Find where the given text appears and provide that cell's center as (X, Y) coordinate. 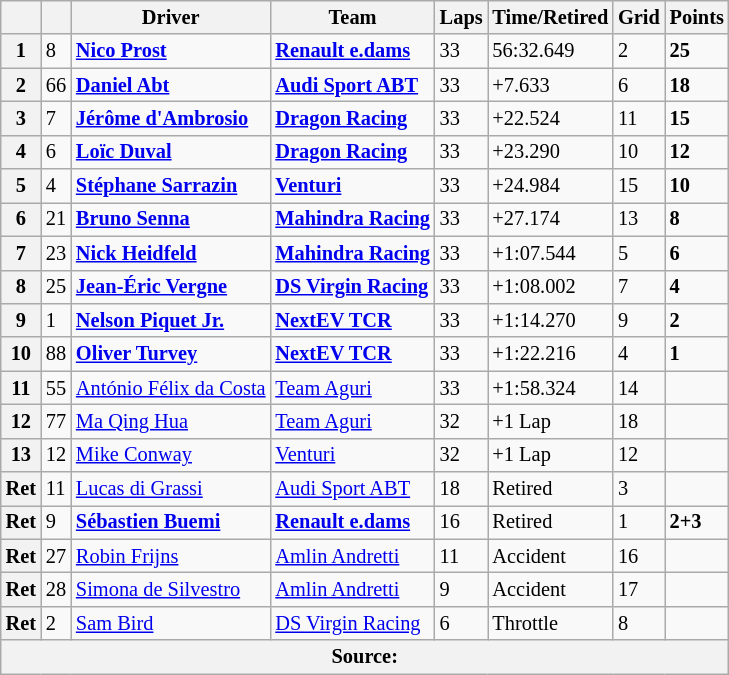
Bruno Senna (170, 219)
56:32.649 (551, 51)
+22.524 (551, 118)
55 (56, 388)
Ma Qing Hua (170, 421)
Nelson Piquet Jr. (170, 320)
Throttle (551, 623)
Jean-Éric Vergne (170, 287)
14 (639, 388)
17 (639, 589)
28 (56, 589)
+1:14.270 (551, 320)
Sébastien Buemi (170, 522)
António Félix da Costa (170, 388)
+1:07.544 (551, 253)
27 (56, 556)
+23.290 (551, 152)
23 (56, 253)
Source: (365, 657)
21 (56, 219)
Points (697, 17)
Mike Conway (170, 455)
Grid (639, 17)
66 (56, 85)
Oliver Turvey (170, 354)
+1:22.216 (551, 354)
Laps (462, 17)
+1:58.324 (551, 388)
Nico Prost (170, 51)
Robin Frijns (170, 556)
+24.984 (551, 186)
88 (56, 354)
Time/Retired (551, 17)
2+3 (697, 522)
Nick Heidfeld (170, 253)
+27.174 (551, 219)
Lucas di Grassi (170, 489)
Daniel Abt (170, 85)
Simona de Silvestro (170, 589)
Stéphane Sarrazin (170, 186)
Driver (170, 17)
77 (56, 421)
Sam Bird (170, 623)
+1:08.002 (551, 287)
+7.633 (551, 85)
Team (352, 17)
Jérôme d'Ambrosio (170, 118)
Loïc Duval (170, 152)
